Output the [x, y] coordinate of the center of the cell containing the given text.  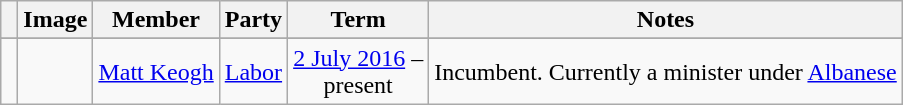
Term [358, 20]
Matt Keogh [156, 72]
Image [56, 20]
Notes [666, 20]
Member [156, 20]
Labor [253, 72]
Party [253, 20]
2 July 2016 –present [358, 72]
Incumbent. Currently a minister under Albanese [666, 72]
